Detect which cell encompasses the target text, then output its (X, Y) center coordinate. 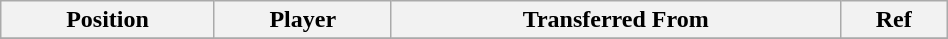
Player (302, 20)
Ref (894, 20)
Transferred From (616, 20)
Position (108, 20)
